Pinpoint the cell where the given text exists, returning its [X, Y] midpoint coordinate. 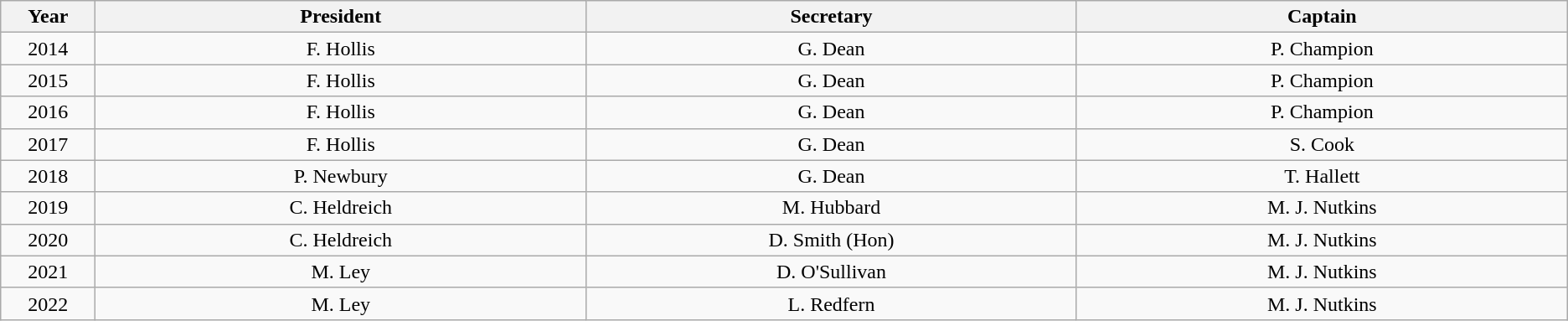
2015 [49, 80]
L. Redfern [832, 303]
D. Smith (Hon) [832, 240]
2016 [49, 112]
T. Hallett [1322, 176]
President [341, 17]
S. Cook [1322, 144]
2017 [49, 144]
2022 [49, 303]
2020 [49, 240]
Secretary [832, 17]
2021 [49, 272]
M. Hubbard [832, 208]
P. Newbury [341, 176]
2019 [49, 208]
D. O'Sullivan [832, 272]
Captain [1322, 17]
Year [49, 17]
2018 [49, 176]
2014 [49, 49]
